Determine the [X, Y] coordinate at the center of the cell enclosing the given text.  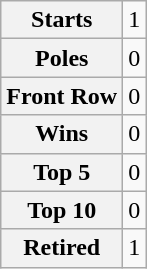
Top 10 [62, 210]
Front Row [62, 96]
Wins [62, 134]
Top 5 [62, 172]
Starts [62, 20]
Poles [62, 58]
Retired [62, 248]
